Identify which cell holds the provided text, then report its (X, Y) central coordinate. 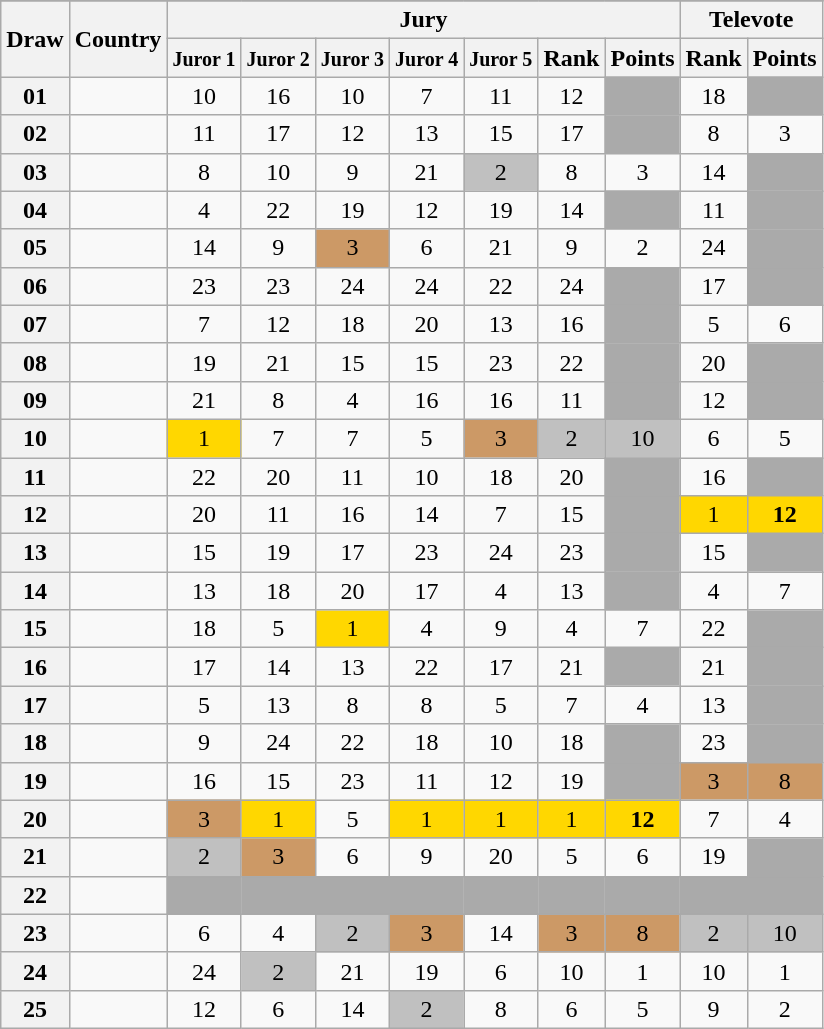
02 (35, 134)
Juror 5 (501, 58)
06 (35, 286)
03 (35, 172)
Country (118, 39)
Juror 1 (204, 58)
07 (35, 324)
Televote (751, 20)
04 (35, 210)
Juror 4 (426, 58)
01 (35, 96)
Juror 3 (352, 58)
Jury (424, 20)
Juror 2 (278, 58)
25 (35, 1009)
Draw (35, 39)
08 (35, 362)
09 (35, 400)
05 (35, 248)
